For the text-containing cell, return its midpoint in [x, y] coordinate format. 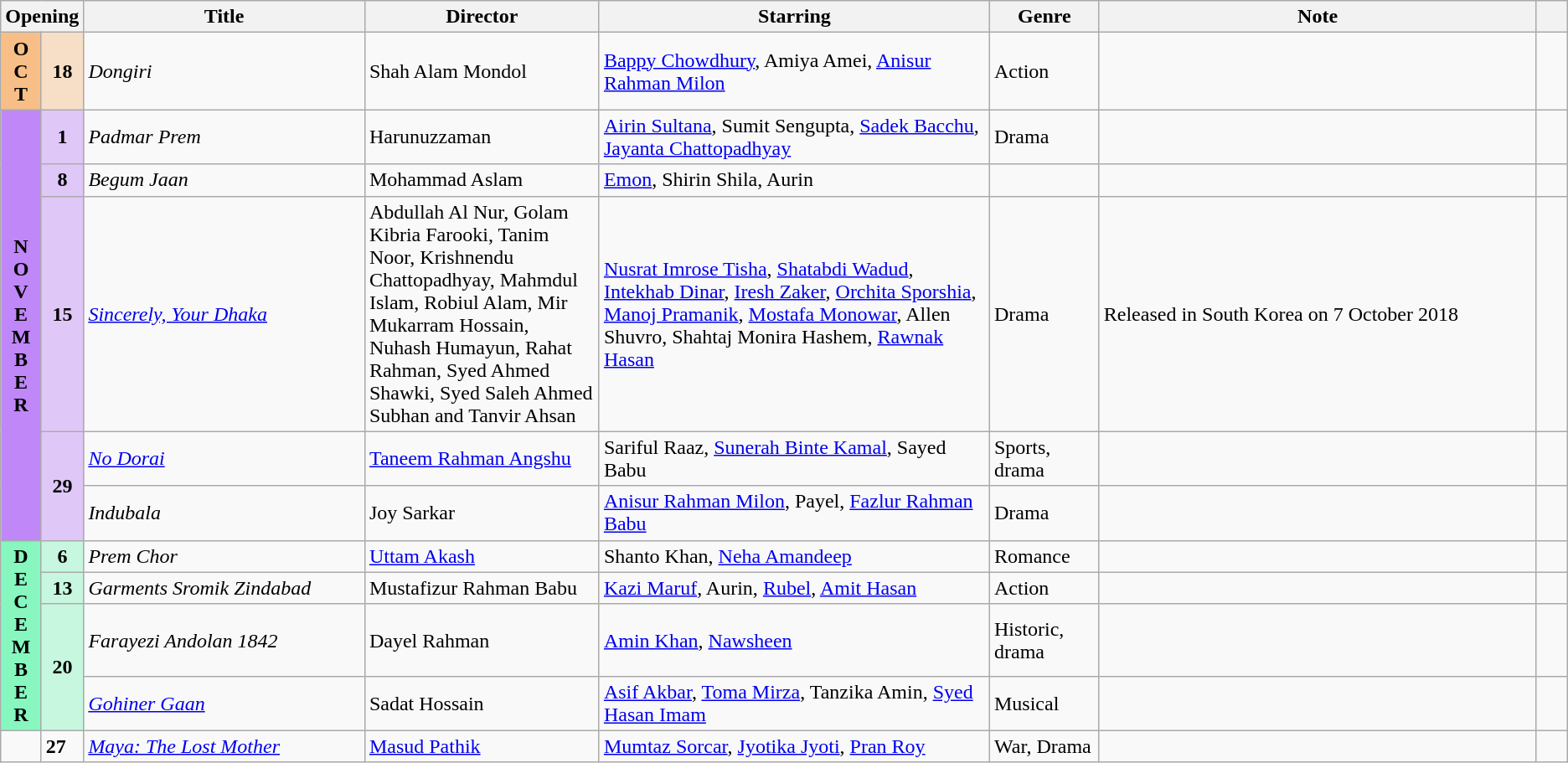
8 [62, 180]
Mumtaz Sorcar, Jyotika Jyoti, Pran Roy [794, 746]
Amin Khan, Nawsheen [794, 640]
Genre [1044, 17]
Padmar Prem [224, 137]
Farayezi Andolan 1842 [224, 640]
War, Drama [1044, 746]
Gohiner Gaan [224, 704]
Anisur Rahman Milon, Payel, Fazlur Rahman Babu [794, 513]
Dongiri [224, 71]
Sincerely, Your Dhaka [224, 313]
Prem Chor [224, 556]
Taneem Rahman Angshu [482, 459]
15 [62, 313]
Title [224, 17]
20 [62, 667]
Harunuzzaman [482, 137]
Kazi Maruf, Aurin, Rubel, Amit Hasan [794, 588]
Indubala [224, 513]
18 [62, 71]
OCT [22, 71]
13 [62, 588]
27 [62, 746]
29 [62, 486]
Starring [794, 17]
Uttam Akash [482, 556]
Shah Alam Mondol [482, 71]
Musical [1044, 704]
DECEMBER [22, 635]
Mohammad Aslam [482, 180]
Dayel Rahman [482, 640]
Masud Pathik [482, 746]
Sadat Hossain [482, 704]
Joy Sarkar [482, 513]
Shanto Khan, Neha Amandeep [794, 556]
Maya: The Lost Mother [224, 746]
Sports, drama [1044, 459]
Romance [1044, 556]
Note [1318, 17]
Emon, Shirin Shila, Aurin [794, 180]
NOVEMBER [22, 325]
Director [482, 17]
Garments Sromik Zindabad [224, 588]
Released in South Korea on 7 October 2018 [1318, 313]
Opening [42, 17]
No Dorai [224, 459]
Bappy Chowdhury, Amiya Amei, Anisur Rahman Milon [794, 71]
Begum Jaan [224, 180]
6 [62, 556]
1 [62, 137]
Asif Akbar, Toma Mirza, Tanzika Amin, Syed Hasan Imam [794, 704]
Mustafizur Rahman Babu [482, 588]
Sariful Raaz, Sunerah Binte Kamal, Sayed Babu [794, 459]
Historic, drama [1044, 640]
Airin Sultana, Sumit Sengupta, Sadek Bacchu, Jayanta Chattopadhyay [794, 137]
